Detect which cell encompasses the target text, then output its (X, Y) center coordinate. 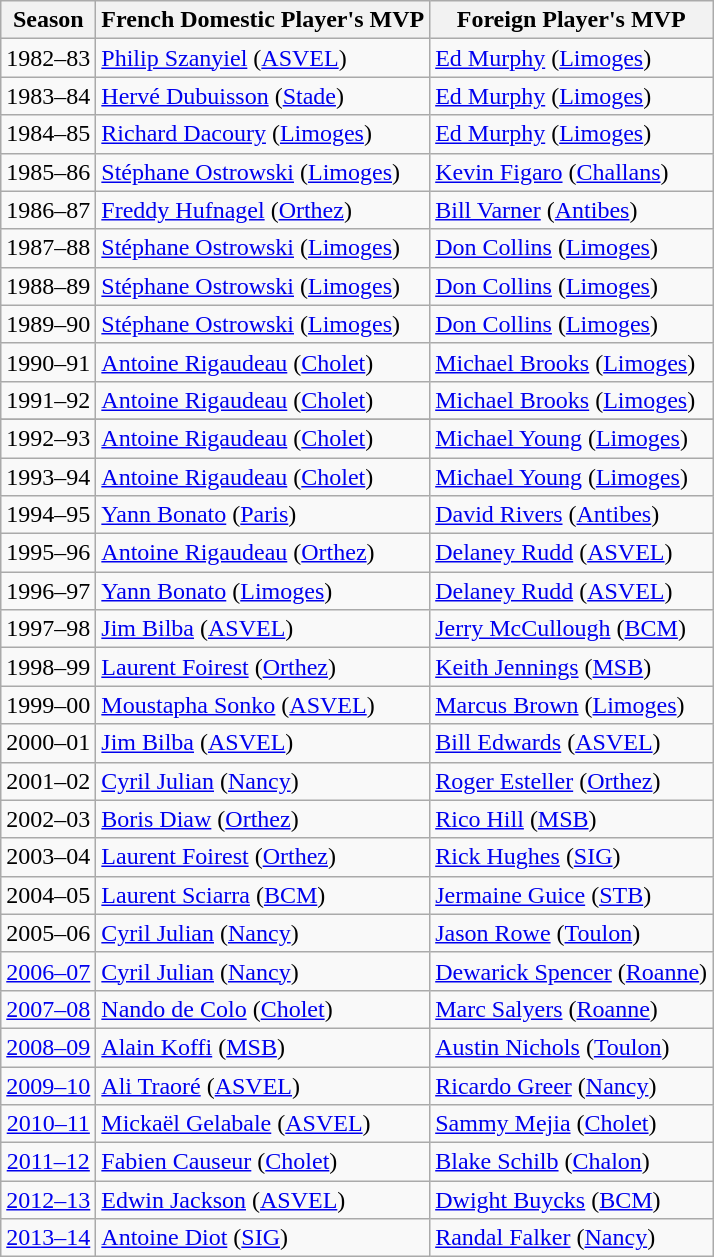
Richard Dacoury (Limoges) (263, 134)
Roger Esteller (Orthez) (572, 781)
Yann Bonato (Limoges) (263, 591)
Foreign Player's MVP (572, 20)
Edwin Jackson (ASVEL) (263, 1200)
Hervé Dubuisson (Stade) (263, 96)
French Domestic Player's MVP (263, 20)
1983–84 (48, 96)
Ali Traoré (ASVEL) (263, 1085)
1997–98 (48, 629)
Dewarick Spencer (Roanne) (572, 971)
1989–90 (48, 324)
1990–91 (48, 362)
1994–95 (48, 515)
1985–86 (48, 172)
1986–87 (48, 210)
1982–83 (48, 58)
1984–85 (48, 134)
Bill Varner (Antibes) (572, 210)
2009–10 (48, 1085)
Philip Szanyiel (ASVEL) (263, 58)
2013–14 (48, 1238)
Jermaine Guice (STB) (572, 895)
1995–96 (48, 553)
Kevin Figaro (Challans) (572, 172)
Dwight Buycks (BCM) (572, 1200)
Ricardo Greer (Nancy) (572, 1085)
Jerry McCullough (BCM) (572, 629)
Jason Rowe (Toulon) (572, 933)
2007–08 (48, 1009)
Marcus Brown (Limoges) (572, 705)
Season (48, 20)
Alain Koffi (MSB) (263, 1047)
2008–09 (48, 1047)
2010–11 (48, 1124)
Moustapha Sonko (ASVEL) (263, 705)
1998–99 (48, 667)
2004–05 (48, 895)
Antoine Rigaudeau (Orthez) (263, 553)
1993–94 (48, 477)
Randal Falker (Nancy) (572, 1238)
Nando de Colo (Cholet) (263, 1009)
2002–03 (48, 819)
Bill Edwards (ASVEL) (572, 743)
1999–00 (48, 705)
2011–12 (48, 1162)
2005–06 (48, 933)
Yann Bonato (Paris) (263, 515)
Blake Schilb (Chalon) (572, 1162)
1987–88 (48, 248)
Mickaël Gelabale (ASVEL) (263, 1124)
1992–93 (48, 438)
Marc Salyers (Roanne) (572, 1009)
Austin Nichols (Toulon) (572, 1047)
2000–01 (48, 743)
Fabien Causeur (Cholet) (263, 1162)
1996–97 (48, 591)
Rico Hill (MSB) (572, 819)
1991–92 (48, 400)
2003–04 (48, 857)
Laurent Sciarra (BCM) (263, 895)
Antoine Diot (SIG) (263, 1238)
1988–89 (48, 286)
2001–02 (48, 781)
Freddy Hufnagel (Orthez) (263, 210)
2006–07 (48, 971)
Keith Jennings (MSB) (572, 667)
Sammy Mejia (Cholet) (572, 1124)
David Rivers (Antibes) (572, 515)
Boris Diaw (Orthez) (263, 819)
2012–13 (48, 1200)
Rick Hughes (SIG) (572, 857)
